Pinpoint the cell where the given text exists, returning its (X, Y) midpoint coordinate. 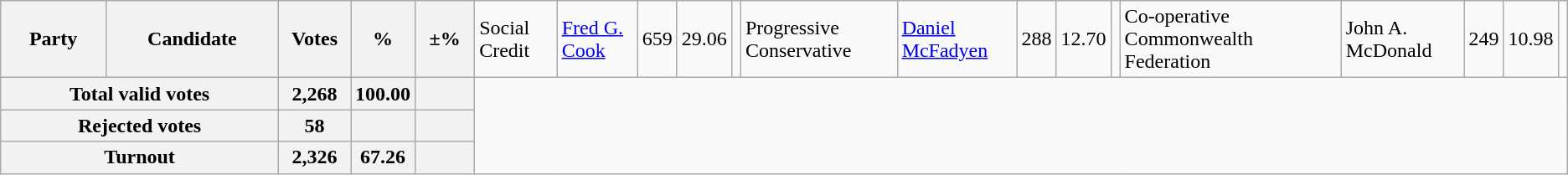
10.98 (1531, 39)
Social Credit (516, 39)
±% (446, 39)
29.06 (704, 39)
288 (1037, 39)
Turnout (140, 157)
58 (314, 126)
2,268 (314, 94)
Progressive Conservative (819, 39)
Daniel McFadyen (957, 39)
12.70 (1084, 39)
Total valid votes (140, 94)
Party (54, 39)
Candidate (192, 39)
Fred G. Cook (597, 39)
2,326 (314, 157)
Votes (314, 39)
100.00 (382, 94)
249 (1484, 39)
67.26 (382, 157)
% (382, 39)
659 (657, 39)
Rejected votes (140, 126)
Co-operative Commonwealth Federation (1230, 39)
John A. McDonald (1402, 39)
